Provide the (X, Y) coordinate of the cell's center where the given text is located.  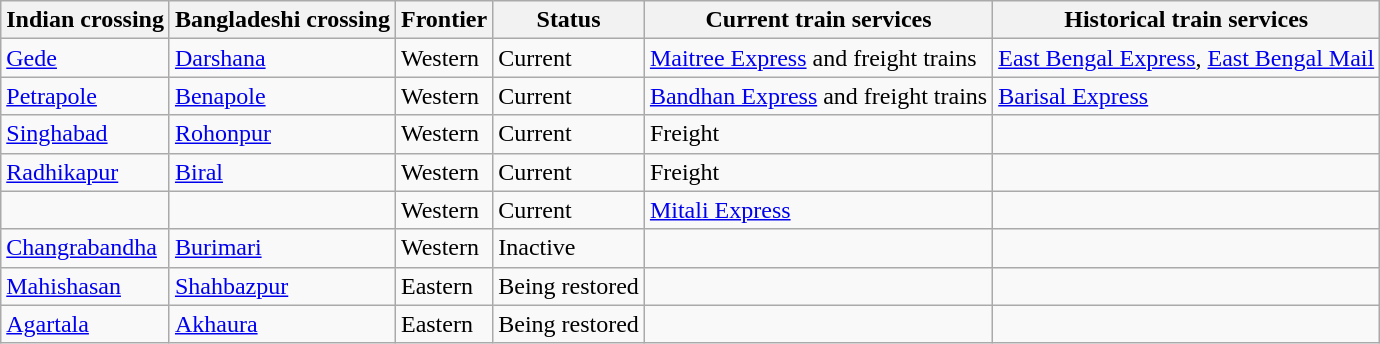
Historical train services (1186, 20)
Agartala (86, 324)
Radhikapur (86, 172)
Inactive (569, 248)
Mitali Express (818, 210)
Frontier (444, 20)
Shahbazpur (282, 286)
Maitree Express and freight trains (818, 58)
Mahishasan (86, 286)
Gede (86, 58)
Benapole (282, 96)
Biral (282, 172)
Barisal Express (1186, 96)
Burimari (282, 248)
Changrabandha (86, 248)
Darshana (282, 58)
Status (569, 20)
Singhabad (86, 134)
Akhaura (282, 324)
Rohonpur (282, 134)
Indian crossing (86, 20)
Petrapole (86, 96)
East Bengal Express, East Bengal Mail (1186, 58)
Current train services (818, 20)
Bandhan Express and freight trains (818, 96)
Bangladeshi crossing (282, 20)
